Locate the cell with the specified text and output its [X, Y] center coordinate. 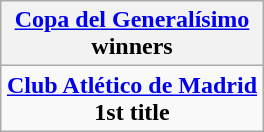
Club Atlético de Madrid1st title [132, 98]
Copa del Generalísimowinners [132, 34]
